Output the (x, y) coordinate of the center of the cell containing the given text.  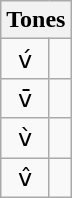
v̀ (25, 138)
v̄ (25, 98)
v̂ (25, 178)
Tones (36, 20)
v́ (25, 59)
